Extract the (X, Y) coordinate from the center of the cell holding the provided text.  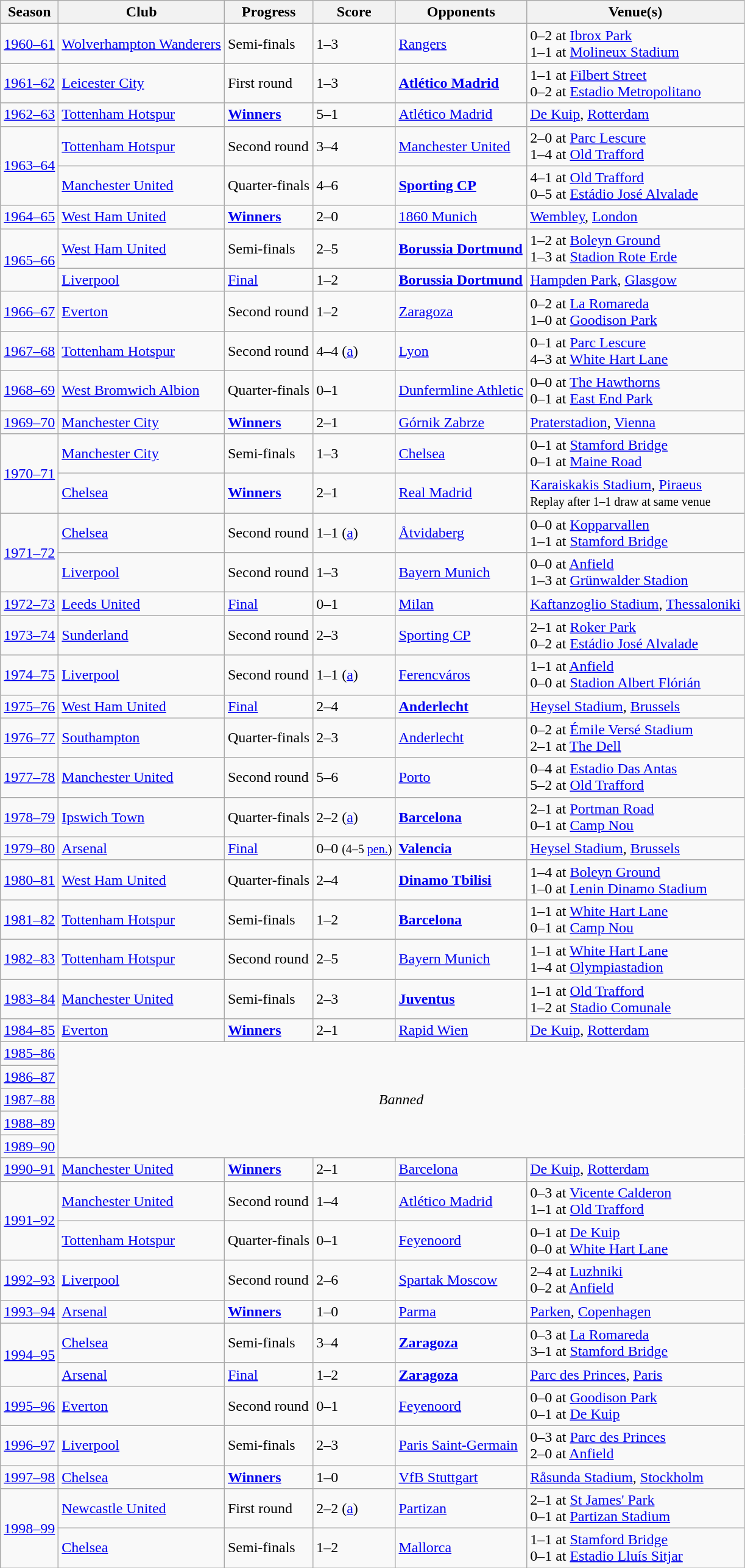
1975–76 (29, 706)
0–0 at Anfield1–3 at Grünwalder Stadion (636, 573)
1996–97 (29, 1446)
Leicester City (141, 83)
1977–78 (29, 778)
Partizan (461, 1509)
1860 Munich (461, 217)
0–0 at The Hawthorns0–1 at East End Park (636, 390)
1969–70 (29, 422)
0–1 at Stamford Bridge0–1 at Maine Road (636, 453)
1998–99 (29, 1528)
5–6 (355, 778)
1966–67 (29, 311)
Parma (461, 1311)
1983–84 (29, 998)
4–6 (355, 185)
Progress (268, 12)
1–1 at Anfield0–0 at Stadion Albert Flórián (636, 675)
Spartak Moscow (461, 1280)
1960–61 (29, 44)
2–1 at Portman Road0–1 at Camp Nou (636, 817)
2–0 (355, 217)
1–1 at Old Trafford1–2 at Stadio Comunale (636, 998)
0–0 at Goodison Park0–1 at De Kuip (636, 1405)
Porto (461, 778)
2–1 at St James' Park0–1 at Partizan Stadium (636, 1509)
4–1 at Old Trafford0–5 at Estádio José Alvalade (636, 185)
Rapid Wien (461, 1031)
West Bromwich Albion (141, 390)
0–4 at Estadio Das Antas5–2 at Old Trafford (636, 778)
Ferencváros (461, 675)
1979–80 (29, 848)
Dinamo Tbilisi (461, 880)
Parc des Princes, Paris (636, 1374)
Opponents (461, 12)
1987–88 (29, 1100)
Praterstadion, Vienna (636, 422)
1–1 at Filbert Street0–2 at Estadio Metropolitano (636, 83)
1982–83 (29, 959)
1995–96 (29, 1405)
Banned (401, 1100)
1974–75 (29, 675)
VfB Stuttgart (461, 1477)
1978–79 (29, 817)
1986–87 (29, 1077)
Real Madrid (461, 494)
1972–73 (29, 604)
0–3 at La Romareda3–1 at Stamford Bridge (636, 1343)
Karaiskakis Stadium, PiraeusReplay after 1–1 draw at same venue (636, 494)
Venue(s) (636, 12)
1965–66 (29, 260)
1973–74 (29, 635)
Score (355, 12)
Åtvidaberg (461, 533)
0–0 (4–5 pen.) (355, 848)
1989–90 (29, 1146)
2–1 at Roker Park0–2 at Estádio José Alvalade (636, 635)
1994–95 (29, 1354)
Górnik Zabrze (461, 422)
1970–71 (29, 474)
1961–62 (29, 83)
Juventus (461, 998)
Dunfermline Athletic (461, 390)
1–4 at Boleyn Ground1–0 at Lenin Dinamo Stadium (636, 880)
Newcastle United (141, 1509)
2–4 at Luzhniki0–2 at Anfield (636, 1280)
0–2 at Ibrox Park1–1 at Molineux Stadium (636, 44)
Parken, Copenhagen (636, 1311)
5–1 (355, 115)
1990–91 (29, 1169)
1992–93 (29, 1280)
1993–94 (29, 1311)
1976–77 (29, 737)
Southampton (141, 737)
1–1 at Stamford Bridge0–1 at Estadio Lluís Sitjar (636, 1548)
Wolverhampton Wanderers (141, 44)
Hampden Park, Glasgow (636, 280)
1–4 (355, 1201)
Råsunda Stadium, Stockholm (636, 1477)
Club (141, 12)
1971–72 (29, 553)
1984–85 (29, 1031)
Mallorca (461, 1548)
Wembley, London (636, 217)
1964–65 (29, 217)
1985–86 (29, 1054)
1997–98 (29, 1477)
2–0 at Parc Lescure1–4 at Old Trafford (636, 146)
1968–69 (29, 390)
Valencia (461, 848)
0–2 at Émile Versé Stadium2–1 at The Dell (636, 737)
Ipswich Town (141, 817)
0–1 at De Kuip0–0 at White Hart Lane (636, 1241)
Season (29, 12)
4–4 (a) (355, 351)
2–6 (355, 1280)
Lyon (461, 351)
1–1 at White Hart Lane1–4 at Olympiastadion (636, 959)
0–3 at Vicente Calderon1–1 at Old Trafford (636, 1201)
1967–68 (29, 351)
1988–89 (29, 1123)
1981–82 (29, 919)
1962–63 (29, 115)
1–1 at White Hart Lane0–1 at Camp Nou (636, 919)
1980–81 (29, 880)
0–1 at Parc Lescure4–3 at White Hart Lane (636, 351)
1–2 at Boleyn Ground1–3 at Stadion Rote Erde (636, 249)
Rangers (461, 44)
0–3 at Parc des Princes2–0 at Anfield (636, 1446)
Leeds United (141, 604)
0–0 at Kopparvallen1–1 at Stamford Bridge (636, 533)
Kaftanzoglio Stadium, Thessaloniki (636, 604)
Milan (461, 604)
Sunderland (141, 635)
0–2 at La Romareda1–0 at Goodison Park (636, 311)
1991–92 (29, 1221)
1963–64 (29, 166)
Paris Saint-Germain (461, 1446)
